Pinpoint the cell where the given text exists, returning its (x, y) midpoint coordinate. 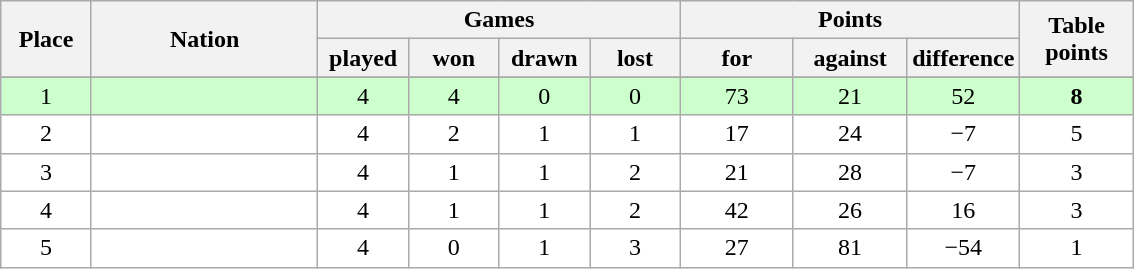
won (454, 58)
26 (850, 210)
−54 (964, 248)
52 (964, 96)
Nation (204, 39)
against (850, 58)
73 (736, 96)
drawn (544, 58)
24 (850, 134)
28 (850, 172)
difference (964, 58)
played (364, 58)
17 (736, 134)
Points (850, 20)
Place (46, 39)
8 (1076, 96)
81 (850, 248)
27 (736, 248)
16 (964, 210)
for (736, 58)
lost (636, 58)
Games (499, 20)
Tablepoints (1076, 39)
42 (736, 210)
